Find where the given text appears and provide that cell's center as [X, Y] coordinate. 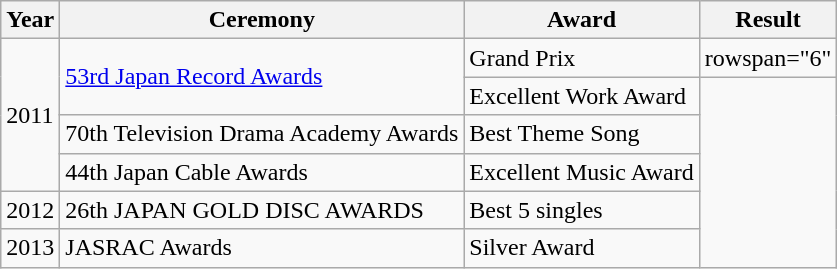
Best 5 singles [582, 210]
53rd Japan Record Awards [262, 77]
Silver Award [582, 248]
Result [768, 20]
Best Theme Song [582, 134]
26th JAPAN GOLD DISC AWARDS [262, 210]
Year [30, 20]
2013 [30, 248]
Excellent Music Award [582, 172]
70th Television Drama Academy Awards [262, 134]
JASRAC Awards [262, 248]
Ceremony [262, 20]
Grand Prix [582, 58]
Award [582, 20]
44th Japan Cable Awards [262, 172]
rowspan="6" [768, 58]
Excellent Work Award [582, 96]
2011 [30, 115]
2012 [30, 210]
